Extract the [x, y] coordinate from the center of the cell holding the provided text.  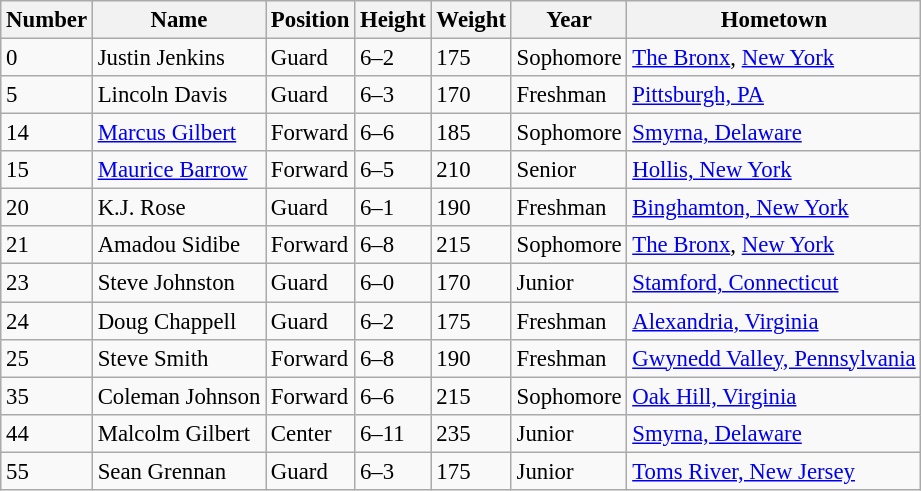
Name [178, 20]
Oak Hill, Virginia [774, 396]
Steve Smith [178, 358]
44 [47, 433]
Weight [471, 20]
Alexandria, Virginia [774, 321]
Gwynedd Valley, Pennsylvania [774, 358]
14 [47, 133]
0 [47, 58]
5 [47, 95]
15 [47, 170]
25 [47, 358]
6–0 [393, 283]
Height [393, 20]
185 [471, 133]
Stamford, Connecticut [774, 283]
Number [47, 20]
Senior [569, 170]
Coleman Johnson [178, 396]
6–5 [393, 170]
Hollis, New York [774, 170]
24 [47, 321]
21 [47, 245]
6–11 [393, 433]
Position [310, 20]
Year [569, 20]
K.J. Rose [178, 208]
Amadou Sidibe [178, 245]
20 [47, 208]
Hometown [774, 20]
35 [47, 396]
23 [47, 283]
6–1 [393, 208]
Lincoln Davis [178, 95]
Justin Jenkins [178, 58]
Toms River, New Jersey [774, 471]
Maurice Barrow [178, 170]
235 [471, 433]
Sean Grennan [178, 471]
Malcolm Gilbert [178, 433]
Steve Johnston [178, 283]
Binghamton, New York [774, 208]
Doug Chappell [178, 321]
55 [47, 471]
Center [310, 433]
Marcus Gilbert [178, 133]
210 [471, 170]
Pittsburgh, PA [774, 95]
